Determine the (x, y) coordinate at the center of the cell enclosing the given text.  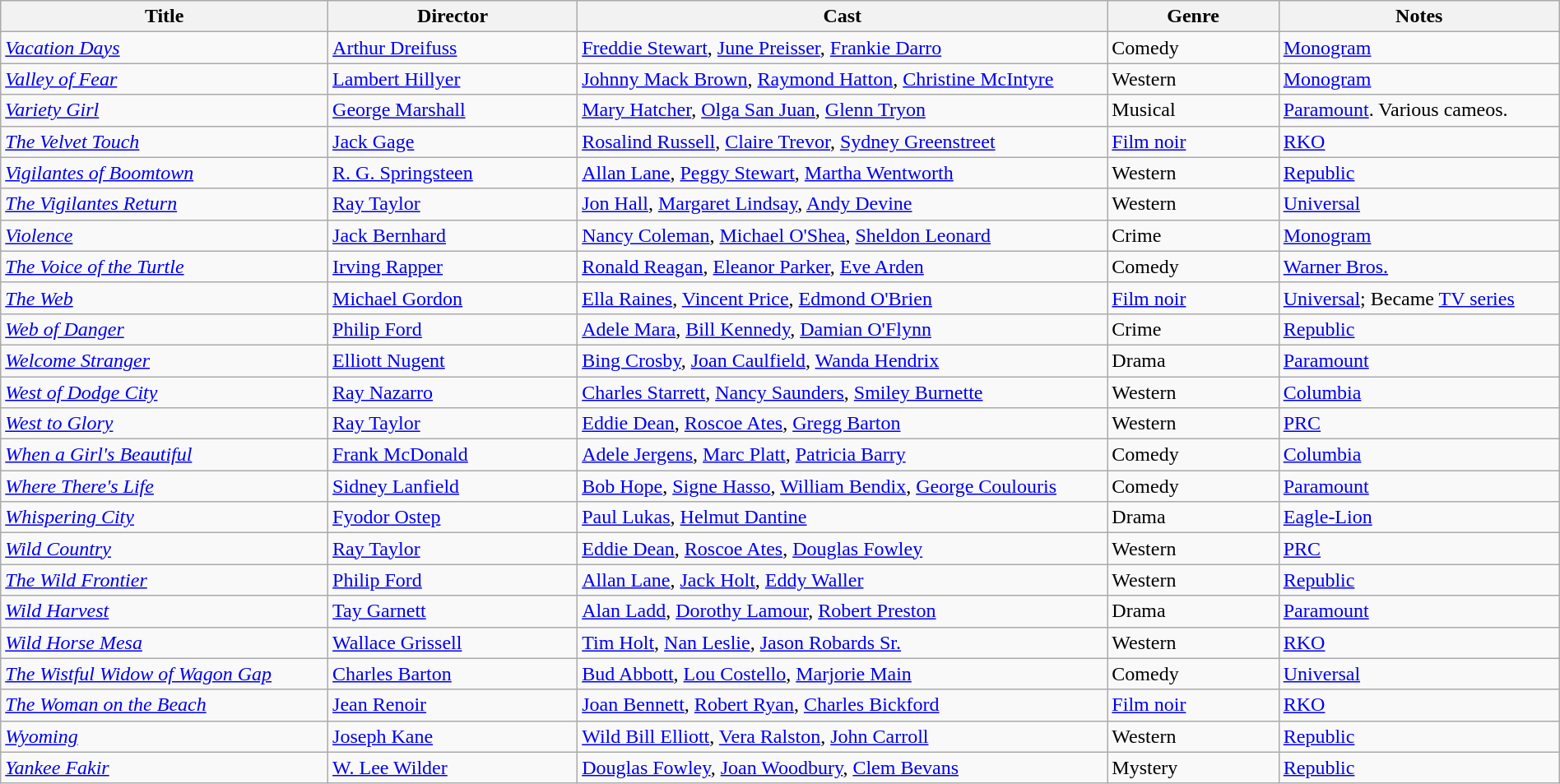
George Marshall (453, 110)
Adele Jergens, Marc Platt, Patricia Barry (843, 455)
Where There's Life (165, 486)
West of Dodge City (165, 392)
Rosalind Russell, Claire Trevor, Sydney Greenstreet (843, 141)
Variety Girl (165, 110)
Sidney Lanfield (453, 486)
Irving Rapper (453, 267)
Web of Danger (165, 329)
The Wistful Widow of Wagon Gap (165, 674)
Notes (1418, 16)
Whispering City (165, 517)
Wild Harvest (165, 611)
The Voice of the Turtle (165, 267)
The Woman on the Beach (165, 705)
Arthur Dreifuss (453, 48)
Wyoming (165, 736)
Douglas Fowley, Joan Woodbury, Clem Bevans (843, 768)
Charles Barton (453, 674)
Violence (165, 235)
Ray Nazarro (453, 392)
Joseph Kane (453, 736)
Mary Hatcher, Olga San Juan, Glenn Tryon (843, 110)
Eddie Dean, Roscoe Ates, Douglas Fowley (843, 549)
Alan Ladd, Dorothy Lamour, Robert Preston (843, 611)
The Wild Frontier (165, 580)
Charles Starrett, Nancy Saunders, Smiley Burnette (843, 392)
Allan Lane, Jack Holt, Eddy Waller (843, 580)
Mystery (1193, 768)
Tay Garnett (453, 611)
Joan Bennett, Robert Ryan, Charles Bickford (843, 705)
Frank McDonald (453, 455)
West to Glory (165, 424)
When a Girl's Beautiful (165, 455)
Eddie Dean, Roscoe Ates, Gregg Barton (843, 424)
R. G. Springsteen (453, 173)
Musical (1193, 110)
The Web (165, 298)
Nancy Coleman, Michael O'Shea, Sheldon Leonard (843, 235)
The Velvet Touch (165, 141)
Jack Gage (453, 141)
Title (165, 16)
Bing Crosby, Joan Caulfield, Wanda Hendrix (843, 360)
Paramount. Various cameos. (1418, 110)
Wild Horse Mesa (165, 643)
Eagle-Lion (1418, 517)
Vacation Days (165, 48)
Ella Raines, Vincent Price, Edmond O'Brien (843, 298)
Paul Lukas, Helmut Dantine (843, 517)
Fyodor Ostep (453, 517)
Warner Bros. (1418, 267)
Welcome Stranger (165, 360)
Michael Gordon (453, 298)
Valley of Fear (165, 79)
Bud Abbott, Lou Costello, Marjorie Main (843, 674)
Adele Mara, Bill Kennedy, Damian O'Flynn (843, 329)
Allan Lane, Peggy Stewart, Martha Wentworth (843, 173)
Elliott Nugent (453, 360)
Genre (1193, 16)
The Vigilantes Return (165, 204)
Director (453, 16)
Jean Renoir (453, 705)
Wild Country (165, 549)
W. Lee Wilder (453, 768)
Yankee Fakir (165, 768)
Vigilantes of Boomtown (165, 173)
Tim Holt, Nan Leslie, Jason Robards Sr. (843, 643)
Bob Hope, Signe Hasso, William Bendix, George Coulouris (843, 486)
Ronald Reagan, Eleanor Parker, Eve Arden (843, 267)
Jon Hall, Margaret Lindsay, Andy Devine (843, 204)
Freddie Stewart, June Preisser, Frankie Darro (843, 48)
Universal; Became TV series (1418, 298)
Wallace Grissell (453, 643)
Jack Bernhard (453, 235)
Johnny Mack Brown, Raymond Hatton, Christine McIntyre (843, 79)
Wild Bill Elliott, Vera Ralston, John Carroll (843, 736)
Lambert Hillyer (453, 79)
Cast (843, 16)
